Search for the cell housing the specified text and yield its (x, y) center coordinate. 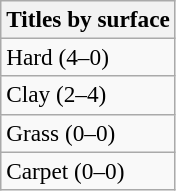
Clay (2–4) (88, 95)
Carpet (0–0) (88, 170)
Titles by surface (88, 19)
Grass (0–0) (88, 133)
Hard (4–0) (88, 57)
